For the text-containing cell, return its midpoint in [X, Y] coordinate format. 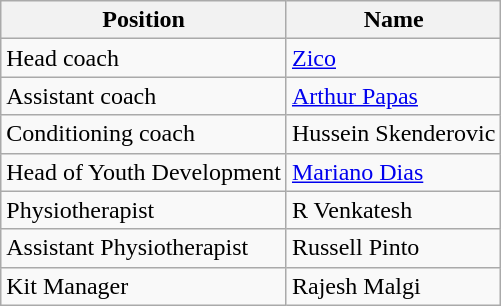
Name [393, 20]
Assistant coach [144, 96]
Rajesh Malgi [393, 286]
Russell Pinto [393, 248]
Kit Manager [144, 286]
Assistant Physiotherapist [144, 248]
Head of Youth Development [144, 172]
Conditioning coach [144, 134]
Mariano Dias [393, 172]
Head coach [144, 58]
R Venkatesh [393, 210]
Position [144, 20]
Hussein Skenderovic [393, 134]
Physiotherapist [144, 210]
Arthur Papas [393, 96]
Zico [393, 58]
